Locate the cell with the specified text and output its [X, Y] center coordinate. 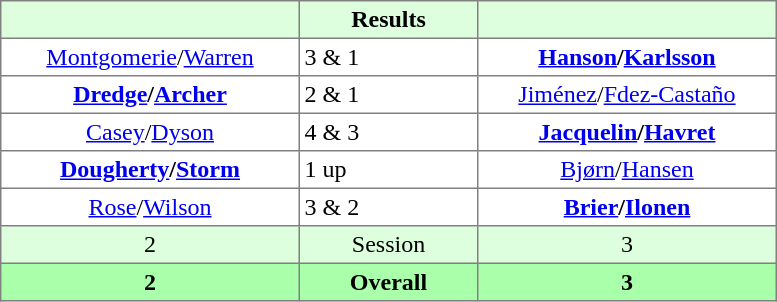
4 & 3 [388, 132]
Casey/Dyson [150, 132]
3 & 2 [388, 207]
Montgomerie/Warren [150, 57]
Jiménez/Fdez-Castaño [627, 95]
Hanson/Karlsson [627, 57]
3 & 1 [388, 57]
Overall [388, 282]
2 & 1 [388, 95]
Brier/Ilonen [627, 207]
Results [388, 20]
1 up [388, 170]
Dredge/Archer [150, 95]
Jacquelin/Havret [627, 132]
Rose/Wilson [150, 207]
Bjørn/Hansen [627, 170]
Dougherty/Storm [150, 170]
Session [388, 245]
